Identify which cell holds the provided text, then report its (X, Y) central coordinate. 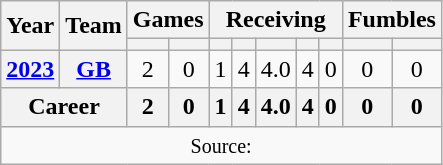
Year (30, 26)
Receiving (276, 20)
Source: (222, 145)
GB (94, 69)
Team (94, 26)
Fumbles (392, 20)
Games (168, 20)
Career (64, 107)
2023 (30, 69)
